Determine the (X, Y) coordinate at the center of the cell enclosing the given text.  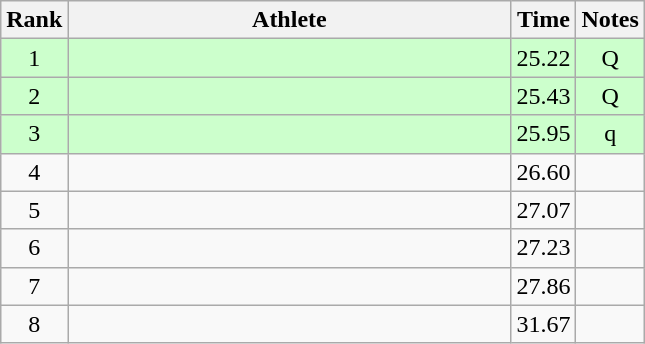
Athlete (290, 20)
5 (34, 210)
7 (34, 286)
25.95 (544, 134)
27.23 (544, 248)
4 (34, 172)
26.60 (544, 172)
Time (544, 20)
8 (34, 324)
25.22 (544, 58)
q (610, 134)
27.07 (544, 210)
3 (34, 134)
6 (34, 248)
1 (34, 58)
31.67 (544, 324)
2 (34, 96)
Rank (34, 20)
25.43 (544, 96)
Notes (610, 20)
27.86 (544, 286)
